For the text-containing cell, return its midpoint in [X, Y] coordinate format. 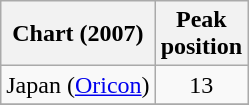
13 [201, 85]
Chart (2007) [78, 34]
Japan (Oricon) [78, 85]
Peakposition [201, 34]
